Return the (X, Y) coordinate for the center point of the cell that contains the specified text.  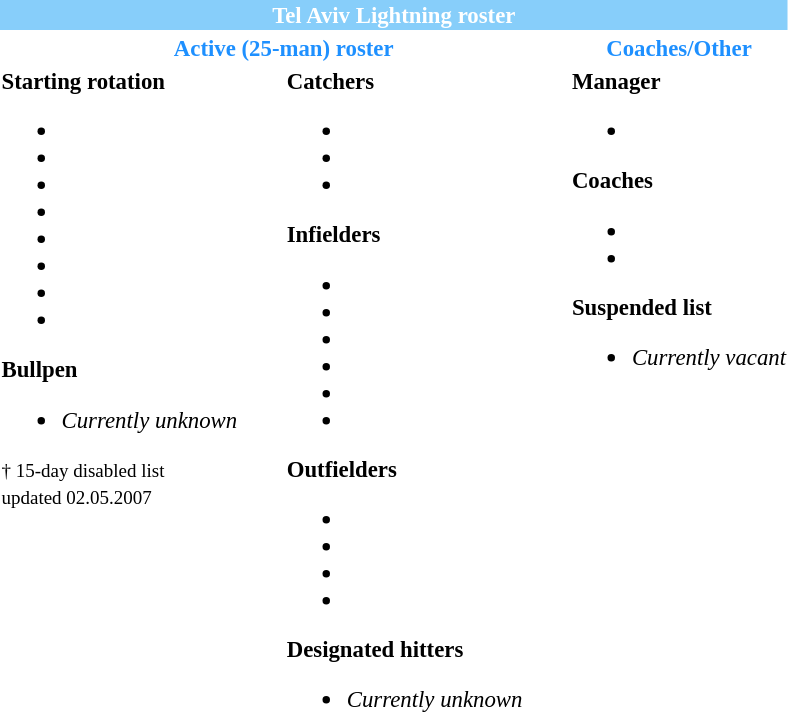
Tel Aviv Lightning roster (394, 15)
Coaches/Other (678, 48)
Active (25-man) roster (284, 48)
